For the text-containing cell, return its midpoint in [x, y] coordinate format. 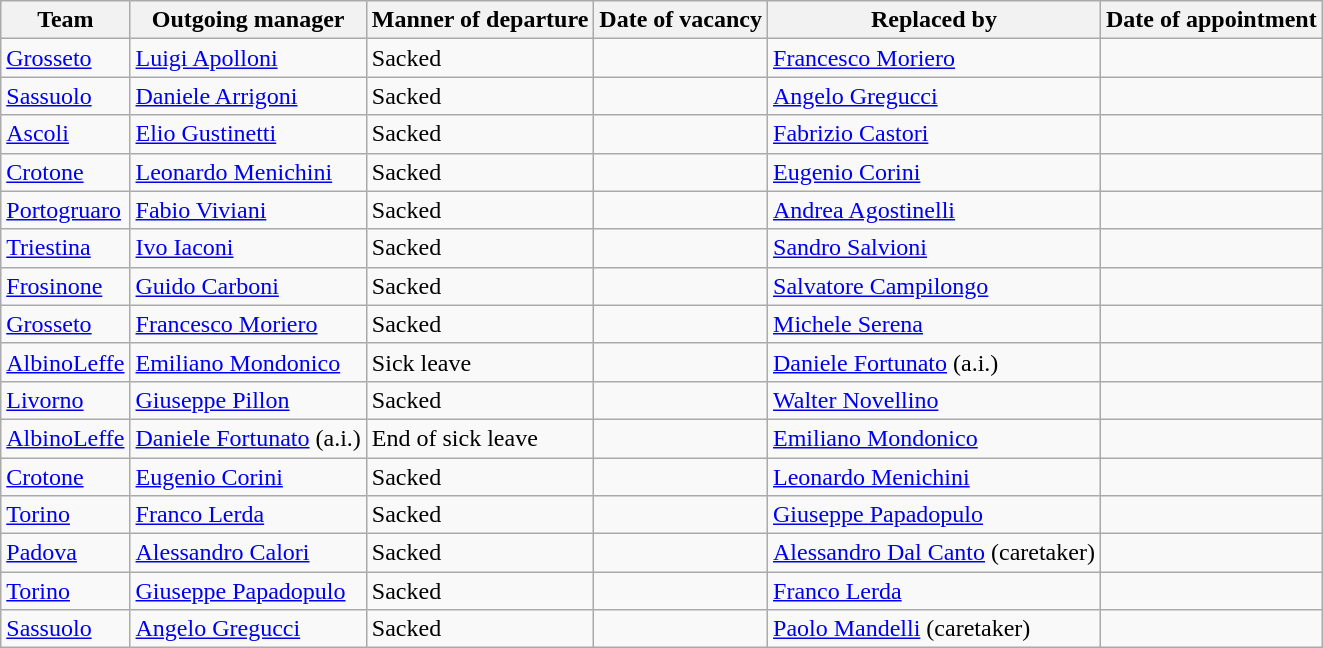
Manner of departure [480, 20]
Walter Novellino [934, 400]
Daniele Arrigoni [248, 96]
Michele Serena [934, 324]
Alessandro Dal Canto (caretaker) [934, 553]
Elio Gustinetti [248, 134]
Guido Carboni [248, 286]
Paolo Mandelli (caretaker) [934, 629]
Alessandro Calori [248, 553]
Ascoli [66, 134]
Sick leave [480, 362]
Replaced by [934, 20]
Date of vacancy [681, 20]
Date of appointment [1211, 20]
End of sick leave [480, 438]
Ivo Iaconi [248, 248]
Sandro Salvioni [934, 248]
Salvatore Campilongo [934, 286]
Livorno [66, 400]
Triestina [66, 248]
Portogruaro [66, 210]
Fabio Viviani [248, 210]
Giuseppe Pillon [248, 400]
Luigi Apolloni [248, 58]
Fabrizio Castori [934, 134]
Padova [66, 553]
Team [66, 20]
Andrea Agostinelli [934, 210]
Outgoing manager [248, 20]
Frosinone [66, 286]
